For the text-containing cell, return its midpoint in [X, Y] coordinate format. 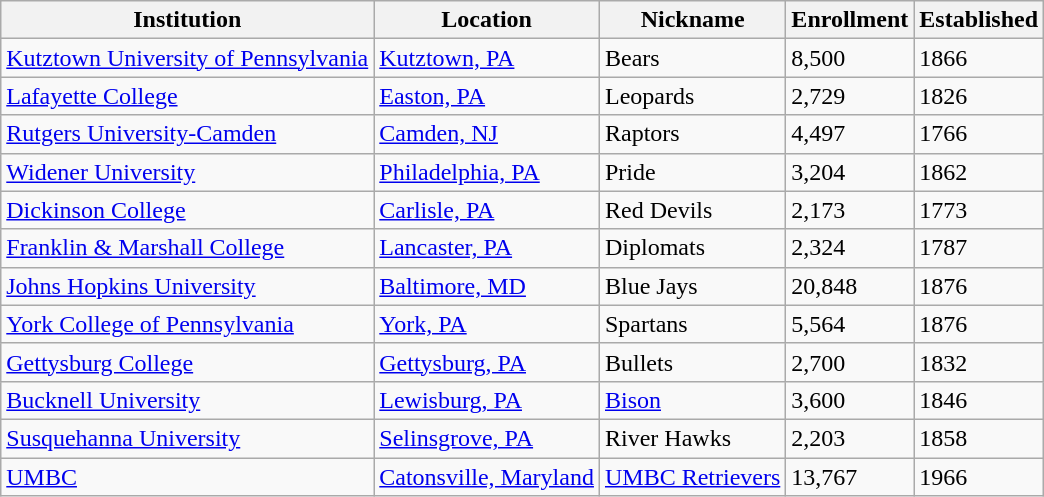
13,767 [850, 477]
1858 [979, 438]
Baltimore, MD [487, 286]
1846 [979, 400]
Gettysburg, PA [487, 362]
Spartans [692, 324]
Franklin & Marshall College [188, 248]
1966 [979, 477]
Enrollment [850, 20]
Easton, PA [487, 96]
Lafayette College [188, 96]
2,173 [850, 210]
1832 [979, 362]
Kutztown, PA [487, 58]
1773 [979, 210]
York College of Pennsylvania [188, 324]
1826 [979, 96]
Dickinson College [188, 210]
1787 [979, 248]
Established [979, 20]
Susquehanna University [188, 438]
Bullets [692, 362]
Nickname [692, 20]
Widener University [188, 172]
Catonsville, Maryland [487, 477]
3,204 [850, 172]
4,497 [850, 134]
Pride [692, 172]
Leopards [692, 96]
Lewisburg, PA [487, 400]
1866 [979, 58]
Raptors [692, 134]
Diplomats [692, 248]
Johns Hopkins University [188, 286]
8,500 [850, 58]
Carlisle, PA [487, 210]
Bison [692, 400]
UMBC [188, 477]
2,203 [850, 438]
Camden, NJ [487, 134]
Blue Jays [692, 286]
Bucknell University [188, 400]
5,564 [850, 324]
20,848 [850, 286]
Lancaster, PA [487, 248]
2,729 [850, 96]
UMBC Retrievers [692, 477]
Institution [188, 20]
Bears [692, 58]
2,324 [850, 248]
Gettysburg College [188, 362]
3,600 [850, 400]
Rutgers University-Camden [188, 134]
Red Devils [692, 210]
Location [487, 20]
York, PA [487, 324]
Kutztown University of Pennsylvania [188, 58]
River Hawks [692, 438]
2,700 [850, 362]
Selinsgrove, PA [487, 438]
1862 [979, 172]
Philadelphia, PA [487, 172]
1766 [979, 134]
